Detect which cell encompasses the target text, then output its (x, y) center coordinate. 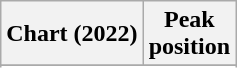
Chart (2022) (72, 34)
Peakposition (189, 34)
